Output the (X, Y) coordinate of the center of the cell containing the given text.  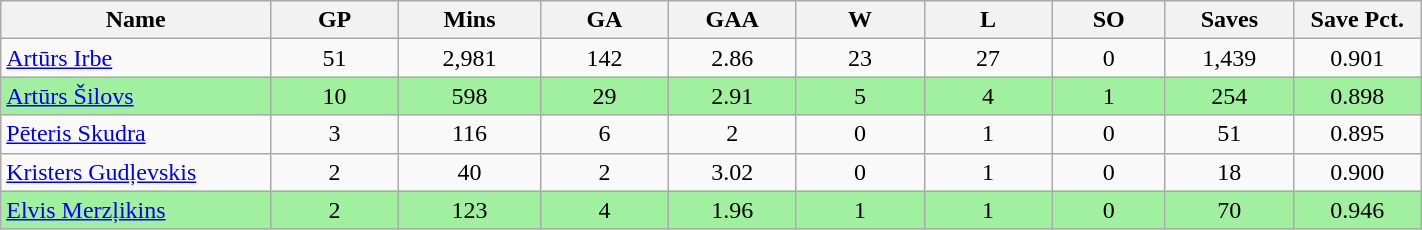
598 (469, 96)
18 (1229, 172)
27 (988, 58)
6 (605, 134)
70 (1229, 210)
2.86 (732, 58)
GAA (732, 20)
Saves (1229, 20)
254 (1229, 96)
2,981 (469, 58)
0.946 (1357, 210)
Artūrs Irbe (136, 58)
Elvis Merzļikins (136, 210)
10 (335, 96)
GA (605, 20)
3 (335, 134)
3.02 (732, 172)
116 (469, 134)
2.91 (732, 96)
0.895 (1357, 134)
Artūrs Šilovs (136, 96)
Kristers Gudļevskis (136, 172)
0.901 (1357, 58)
Pēteris Skudra (136, 134)
40 (469, 172)
GP (335, 20)
L (988, 20)
23 (860, 58)
0.900 (1357, 172)
123 (469, 210)
1.96 (732, 210)
29 (605, 96)
Name (136, 20)
SO (1109, 20)
5 (860, 96)
0.898 (1357, 96)
W (860, 20)
Mins (469, 20)
Save Pct. (1357, 20)
1,439 (1229, 58)
142 (605, 58)
